Provide the [X, Y] coordinate of the cell's center where the given text is located.  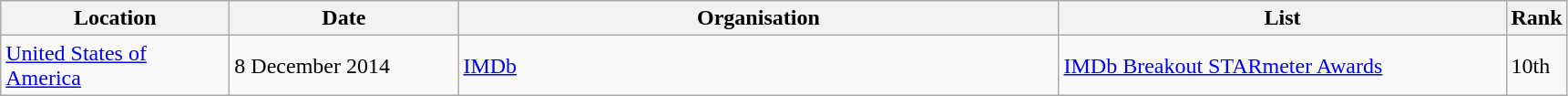
10th [1536, 66]
Organisation [758, 18]
Date [344, 18]
8 December 2014 [344, 66]
IMDb Breakout STARmeter Awards [1283, 66]
Location [115, 18]
IMDb [758, 66]
List [1283, 18]
United States of America [115, 66]
Rank [1536, 18]
